Return the [X, Y] coordinate for the center point of the cell that contains the specified text.  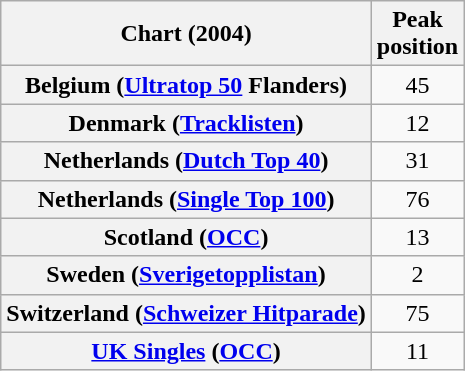
2 [417, 275]
45 [417, 85]
Netherlands (Single Top 100) [186, 199]
UK Singles (OCC) [186, 351]
31 [417, 161]
Sweden (Sverigetopplistan) [186, 275]
13 [417, 237]
12 [417, 123]
75 [417, 313]
11 [417, 351]
Scotland (OCC) [186, 237]
Netherlands (Dutch Top 40) [186, 161]
Denmark (Tracklisten) [186, 123]
Chart (2004) [186, 34]
Peakposition [417, 34]
Belgium (Ultratop 50 Flanders) [186, 85]
76 [417, 199]
Switzerland (Schweizer Hitparade) [186, 313]
